Extract the (x, y) coordinate from the center of the cell holding the provided text.  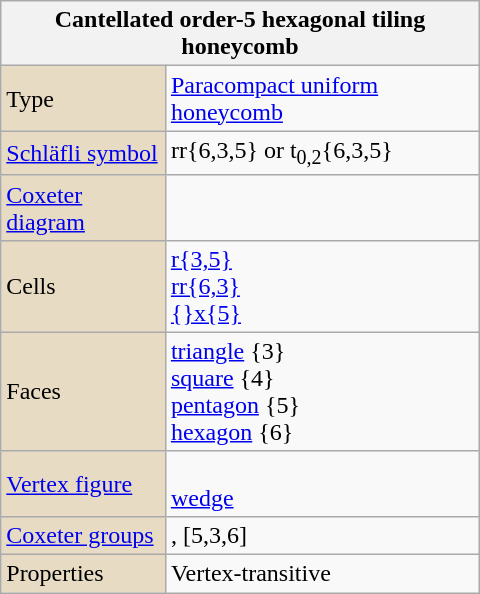
, [5,3,6] (322, 535)
r{3,5} rr{6,3} {}x{5} (322, 286)
Paracompact uniform honeycomb (322, 98)
wedge (322, 484)
Coxeter groups (84, 535)
Vertex figure (84, 484)
Schläfli symbol (84, 153)
triangle {3}square {4}pentagon {5}hexagon {6} (322, 392)
Faces (84, 392)
Properties (84, 574)
Type (84, 98)
Coxeter diagram (84, 208)
Vertex-transitive (322, 574)
Cells (84, 286)
Cantellated order-5 hexagonal tiling honeycomb (240, 34)
rr{6,3,5} or t0,2{6,3,5} (322, 153)
